Locate the cell with the specified text and output its [X, Y] center coordinate. 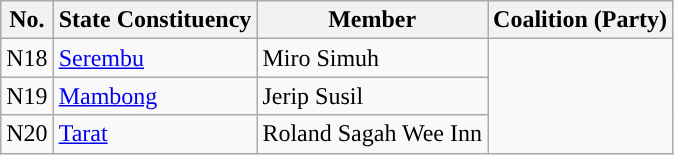
State Constituency [155, 20]
N18 [27, 58]
N19 [27, 96]
Miro Simuh [372, 58]
N20 [27, 134]
Tarat [155, 134]
Serembu [155, 58]
Roland Sagah Wee Inn [372, 134]
Jerip Susil [372, 96]
Member [372, 20]
No. [27, 20]
Mambong [155, 96]
Coalition (Party) [580, 20]
